Search for the cell housing the specified text and yield its (x, y) center coordinate. 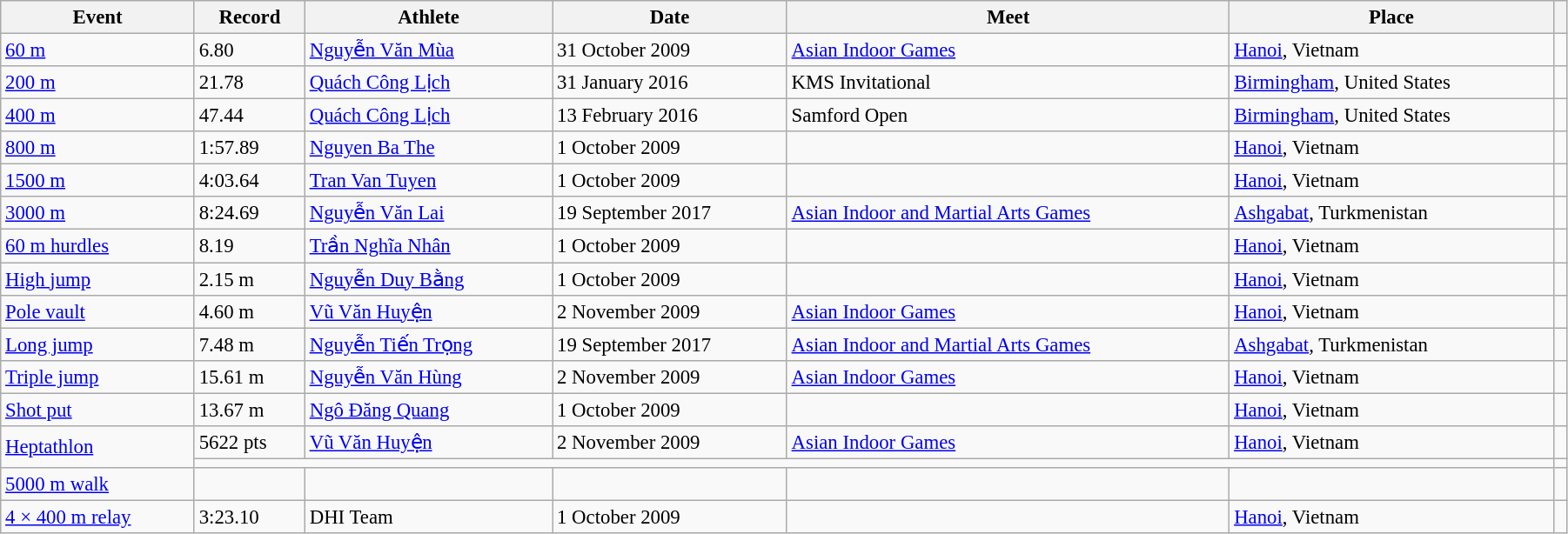
Event (97, 17)
15.61 m (249, 377)
2.15 m (249, 279)
13.67 m (249, 410)
31 October 2009 (670, 50)
7.48 m (249, 344)
Nguyễn Văn Lai (428, 213)
Nguyễn Tiến Trọng (428, 344)
4 × 400 m relay (97, 517)
47.44 (249, 116)
Date (670, 17)
21.78 (249, 83)
6.80 (249, 50)
Triple jump (97, 377)
3:23.10 (249, 517)
5000 m walk (97, 484)
400 m (97, 116)
DHI Team (428, 517)
Tran Van Tuyen (428, 181)
13 February 2016 (670, 116)
Nguyễn Duy Bằng (428, 279)
Nguyễn Văn Hùng (428, 377)
60 m hurdles (97, 246)
Long jump (97, 344)
800 m (97, 148)
200 m (97, 83)
Shot put (97, 410)
31 January 2016 (670, 83)
8.19 (249, 246)
Athlete (428, 17)
Meet (1008, 17)
60 m (97, 50)
Pole vault (97, 311)
Nguyen Ba The (428, 148)
5622 pts (249, 443)
Trần Nghĩa Nhân (428, 246)
Samford Open (1008, 116)
8:24.69 (249, 213)
High jump (97, 279)
Place (1391, 17)
Nguyễn Văn Mùa (428, 50)
KMS Invitational (1008, 83)
Heptathlon (97, 447)
1500 m (97, 181)
1:57.89 (249, 148)
4:03.64 (249, 181)
3000 m (97, 213)
Record (249, 17)
Ngô Đăng Quang (428, 410)
4.60 m (249, 311)
